Pinpoint the cell where the given text exists, returning its [x, y] midpoint coordinate. 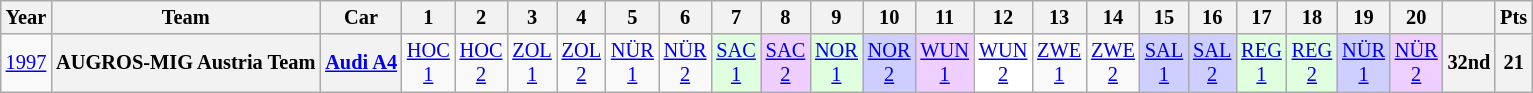
Year [26, 17]
SAC2 [786, 63]
HOC2 [482, 63]
Audi A4 [361, 63]
1 [428, 17]
AUGROS-MIG Austria Team [186, 63]
16 [1212, 17]
4 [582, 17]
REG2 [1312, 63]
REG1 [1261, 63]
11 [944, 17]
13 [1059, 17]
HOC1 [428, 63]
SAL1 [1164, 63]
1997 [26, 63]
SAL2 [1212, 63]
15 [1164, 17]
6 [686, 17]
5 [632, 17]
Pts [1514, 17]
ZWE1 [1059, 63]
17 [1261, 17]
7 [736, 17]
19 [1364, 17]
14 [1113, 17]
NOR2 [890, 63]
Team [186, 17]
ZOL1 [532, 63]
20 [1416, 17]
Car [361, 17]
ZOL2 [582, 63]
3 [532, 17]
WUN1 [944, 63]
SAC1 [736, 63]
ZWE2 [1113, 63]
10 [890, 17]
2 [482, 17]
9 [836, 17]
8 [786, 17]
18 [1312, 17]
NOR1 [836, 63]
WUN2 [1003, 63]
21 [1514, 63]
32nd [1470, 63]
12 [1003, 17]
